Return the (X, Y) coordinate for the center point of the cell that contains the specified text.  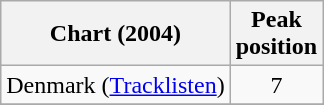
Chart (2004) (116, 34)
Denmark (Tracklisten) (116, 85)
Peakposition (276, 34)
7 (276, 85)
